Extract the [x, y] coordinate from the center of the cell holding the provided text.  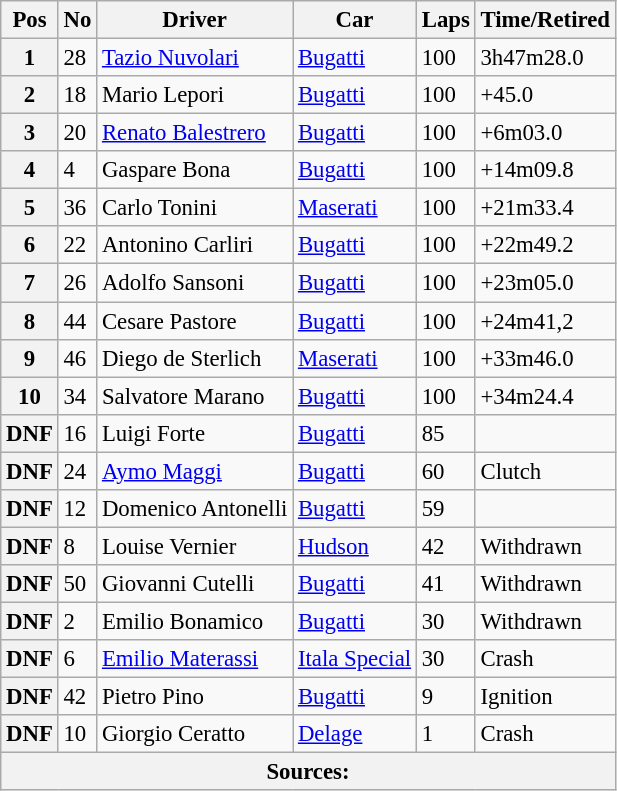
Delage [355, 734]
Driver [195, 20]
Cesare Pastore [195, 321]
12 [77, 509]
59 [446, 509]
Gaspare Bona [195, 170]
26 [77, 283]
44 [77, 321]
24 [77, 471]
3h47m28.0 [545, 58]
Hudson [355, 546]
Diego de Sterlich [195, 358]
3 [30, 133]
Ignition [545, 697]
Giorgio Ceratto [195, 734]
Mario Lepori [195, 95]
Antonino Carliri [195, 245]
Giovanni Cutelli [195, 584]
Itala Special [355, 659]
Emilio Materassi [195, 659]
Pietro Pino [195, 697]
Carlo Tonini [195, 208]
+33m46.0 [545, 358]
Sources: [308, 772]
No [77, 20]
22 [77, 245]
Clutch [545, 471]
60 [446, 471]
5 [30, 208]
Renato Balestrero [195, 133]
+24m41,2 [545, 321]
Tazio Nuvolari [195, 58]
+21m33.4 [545, 208]
Emilio Bonamico [195, 621]
34 [77, 396]
Car [355, 20]
+6m03.0 [545, 133]
Pos [30, 20]
Aymo Maggi [195, 471]
50 [77, 584]
+22m49.2 [545, 245]
+14m09.8 [545, 170]
46 [77, 358]
41 [446, 584]
Domenico Antonelli [195, 509]
36 [77, 208]
Adolfo Sansoni [195, 283]
Time/Retired [545, 20]
Luigi Forte [195, 433]
Salvatore Marano [195, 396]
28 [77, 58]
16 [77, 433]
Laps [446, 20]
+45.0 [545, 95]
Louise Vernier [195, 546]
+23m05.0 [545, 283]
85 [446, 433]
+34m24.4 [545, 396]
20 [77, 133]
18 [77, 95]
7 [30, 283]
